Pinpoint the cell where the given text exists, returning its (X, Y) midpoint coordinate. 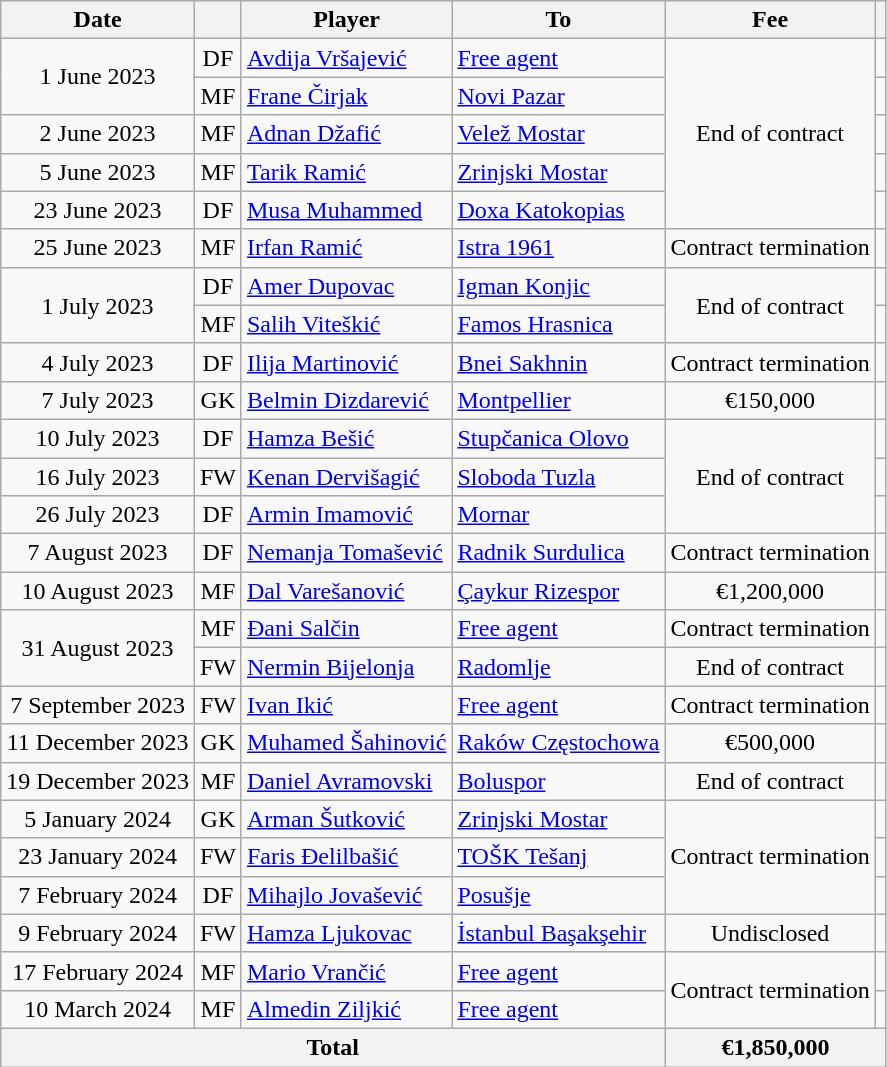
Dal Varešanović (346, 591)
Tarik Ramić (346, 172)
Bnei Sakhnin (558, 362)
Amer Dupovac (346, 286)
To (558, 20)
Novi Pazar (558, 96)
23 June 2023 (98, 210)
25 June 2023 (98, 248)
Montpellier (558, 400)
Boluspor (558, 781)
Nemanja Tomašević (346, 553)
Mornar (558, 515)
5 January 2024 (98, 819)
Ilija Martinović (346, 362)
1 July 2023 (98, 305)
TOŠK Tešanj (558, 857)
Fee (770, 20)
Famos Hrasnica (558, 324)
7 July 2023 (98, 400)
Salih Viteškić (346, 324)
Muhamed Šahinović (346, 743)
16 July 2023 (98, 477)
31 August 2023 (98, 648)
10 March 2024 (98, 1009)
Ivan Ikić (346, 705)
10 July 2023 (98, 438)
Hamza Ljukovac (346, 933)
Armin Imamović (346, 515)
17 February 2024 (98, 971)
Frane Čirjak (346, 96)
Undisclosed (770, 933)
Total (333, 1047)
Nermin Bijelonja (346, 667)
Raków Częstochowa (558, 743)
€500,000 (770, 743)
11 December 2023 (98, 743)
Mihajlo Jovašević (346, 895)
Istra 1961 (558, 248)
Radnik Surdulica (558, 553)
Belmin Dizdarević (346, 400)
19 December 2023 (98, 781)
€150,000 (770, 400)
Arman Šutković (346, 819)
9 February 2024 (98, 933)
Daniel Avramovski (346, 781)
Posušje (558, 895)
€1,200,000 (770, 591)
Adnan Džafić (346, 134)
Date (98, 20)
Sloboda Tuzla (558, 477)
Kenan Dervišagić (346, 477)
7 February 2024 (98, 895)
Faris Đelilbašić (346, 857)
7 August 2023 (98, 553)
Đani Salčin (346, 629)
Player (346, 20)
Igman Konjic (558, 286)
1 June 2023 (98, 77)
7 September 2023 (98, 705)
10 August 2023 (98, 591)
Hamza Bešić (346, 438)
5 June 2023 (98, 172)
Radomlje (558, 667)
Mario Vrančić (346, 971)
Stupčanica Olovo (558, 438)
Almedin Ziljkić (346, 1009)
23 January 2024 (98, 857)
2 June 2023 (98, 134)
Irfan Ramić (346, 248)
Çaykur Rizespor (558, 591)
€1,850,000 (776, 1047)
Musa Muhammed (346, 210)
İstanbul Başakşehir (558, 933)
Avdija Vršajević (346, 58)
Doxa Katokopias (558, 210)
Velež Mostar (558, 134)
26 July 2023 (98, 515)
4 July 2023 (98, 362)
